Scan for the cell matching the given text and deliver its [x, y] coordinate at center. 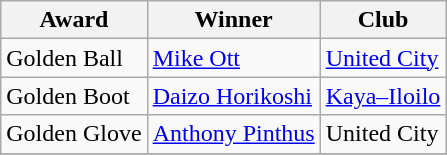
Golden Ball [74, 58]
Anthony Pinthus [234, 134]
Award [74, 20]
Golden Boot [74, 96]
Winner [234, 20]
Club [383, 20]
Mike Ott [234, 58]
Golden Glove [74, 134]
Kaya–Iloilo [383, 96]
Daizo Horikoshi [234, 96]
